From the cell containing the given text, extract its center point as (X, Y) coordinate. 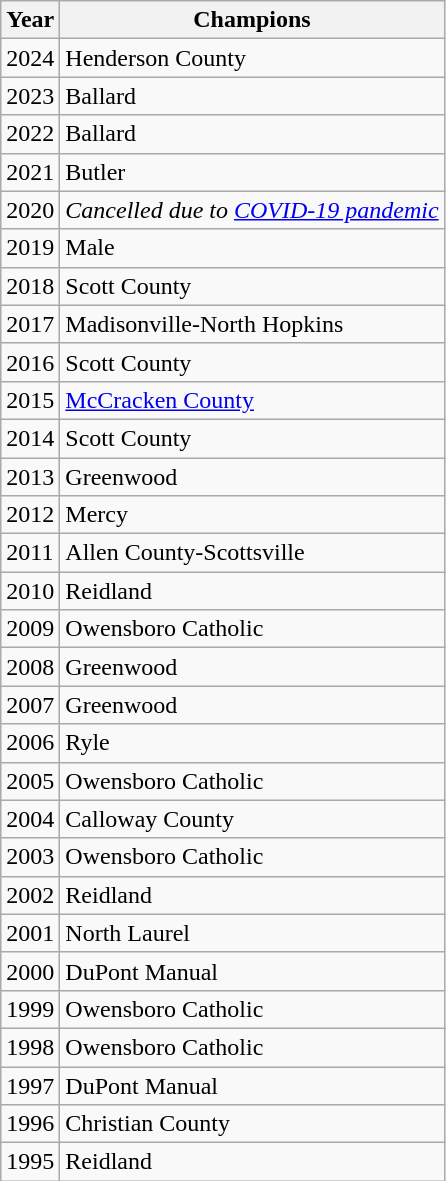
Allen County-Scottsville (252, 553)
Madisonville-North Hopkins (252, 324)
Cancelled due to COVID-19 pandemic (252, 210)
2007 (30, 705)
2010 (30, 591)
2006 (30, 743)
2002 (30, 895)
2003 (30, 857)
2008 (30, 667)
Butler (252, 172)
1996 (30, 1124)
1995 (30, 1162)
2021 (30, 172)
1998 (30, 1047)
2000 (30, 971)
Ryle (252, 743)
2013 (30, 477)
Male (252, 248)
2023 (30, 96)
2022 (30, 134)
McCracken County (252, 400)
2009 (30, 629)
1999 (30, 1009)
1997 (30, 1085)
Champions (252, 20)
2001 (30, 933)
Christian County (252, 1124)
2016 (30, 362)
2004 (30, 819)
2018 (30, 286)
Calloway County (252, 819)
2020 (30, 210)
Mercy (252, 515)
2014 (30, 438)
2019 (30, 248)
2024 (30, 58)
Year (30, 20)
2012 (30, 515)
2011 (30, 553)
2005 (30, 781)
2017 (30, 324)
North Laurel (252, 933)
Henderson County (252, 58)
2015 (30, 400)
